Output the (x, y) coordinate of the center of the cell containing the given text.  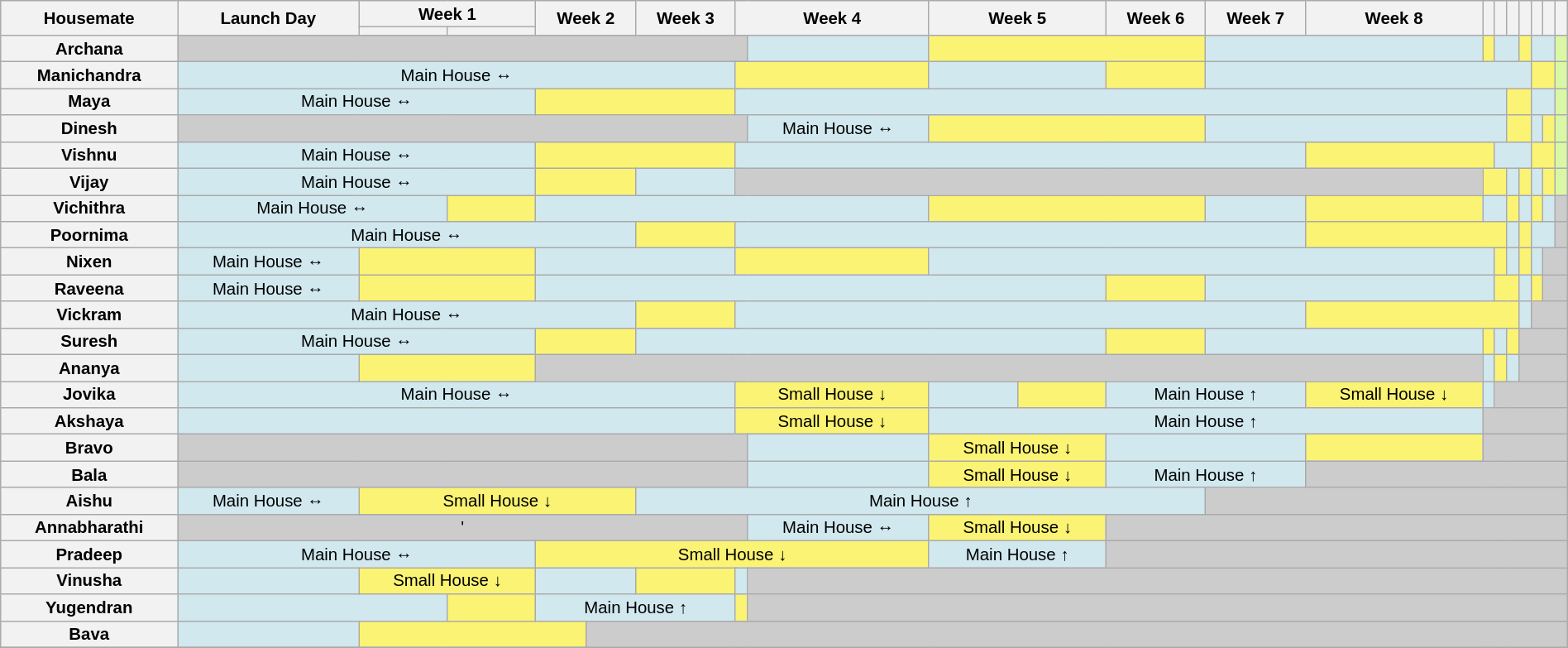
Vijay (89, 181)
Maya (89, 101)
Week 8 (1394, 17)
Week 3 (686, 17)
Housemate (89, 17)
' (463, 527)
Bala (89, 474)
Annabharathi (89, 527)
Bravo (89, 447)
Week 6 (1156, 17)
Jovika (89, 394)
Week 2 (586, 17)
Ananya (89, 367)
Raveena (89, 288)
Archana (89, 48)
Yugendran (89, 607)
Poornima (89, 234)
Pradeep (89, 554)
Week 5 (1017, 17)
Dinesh (89, 128)
Aishu (89, 501)
Bava (89, 634)
Week 7 (1255, 17)
Suresh (89, 341)
Week 1 (447, 13)
Nixen (89, 261)
Akshaya (89, 420)
Manichandra (89, 74)
Week 4 (832, 17)
Vishnu (89, 155)
Launch Day (268, 17)
Vickram (89, 314)
Vinusha (89, 580)
Vichithra (89, 208)
